Locate the cell with the specified text and output its [X, Y] center coordinate. 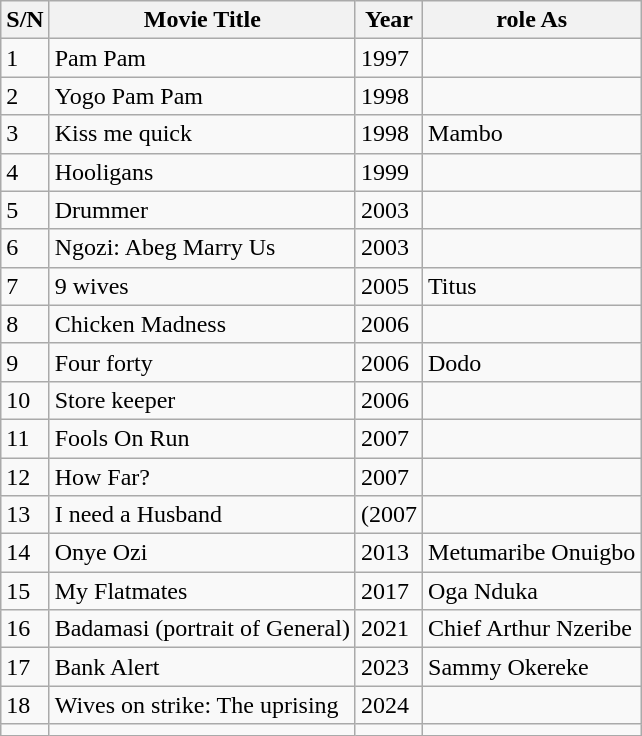
3 [25, 134]
1997 [388, 58]
(2007 [388, 515]
Titus [532, 286]
2 [25, 96]
13 [25, 515]
17 [25, 667]
Bank Alert [202, 667]
1 [25, 58]
Pam Pam [202, 58]
1999 [388, 172]
Onye Ozi [202, 553]
Chief Arthur Nzeribe [532, 629]
How Far? [202, 477]
12 [25, 477]
6 [25, 248]
Year [388, 20]
Chicken Madness [202, 324]
Hooligans [202, 172]
11 [25, 438]
15 [25, 591]
Fools On Run [202, 438]
18 [25, 705]
S/N [25, 20]
2021 [388, 629]
Yogo Pam Pam [202, 96]
5 [25, 210]
2005 [388, 286]
8 [25, 324]
role As [532, 20]
2013 [388, 553]
2024 [388, 705]
Store keeper [202, 400]
I need a Husband [202, 515]
2017 [388, 591]
Movie Title [202, 20]
7 [25, 286]
Dodo [532, 362]
Badamasi (portrait of General) [202, 629]
Kiss me quick [202, 134]
14 [25, 553]
Sammy Okereke [532, 667]
Ngozi: Abeg Marry Us [202, 248]
10 [25, 400]
Drummer [202, 210]
4 [25, 172]
9 [25, 362]
Four forty [202, 362]
16 [25, 629]
9 wives [202, 286]
2023 [388, 667]
Wives on strike: The uprising [202, 705]
Metumaribe Onuigbo [532, 553]
My Flatmates [202, 591]
Mambo [532, 134]
Oga Nduka [532, 591]
